Identify which cell holds the provided text, then report its (x, y) central coordinate. 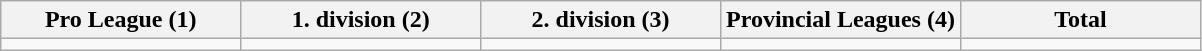
1. division (2) (361, 20)
Provincial Leagues (4) (841, 20)
Total (1080, 20)
2. division (3) (601, 20)
Pro League (1) (121, 20)
